Capture the cell that displays the provided text and extract its [x, y] central coordinate. 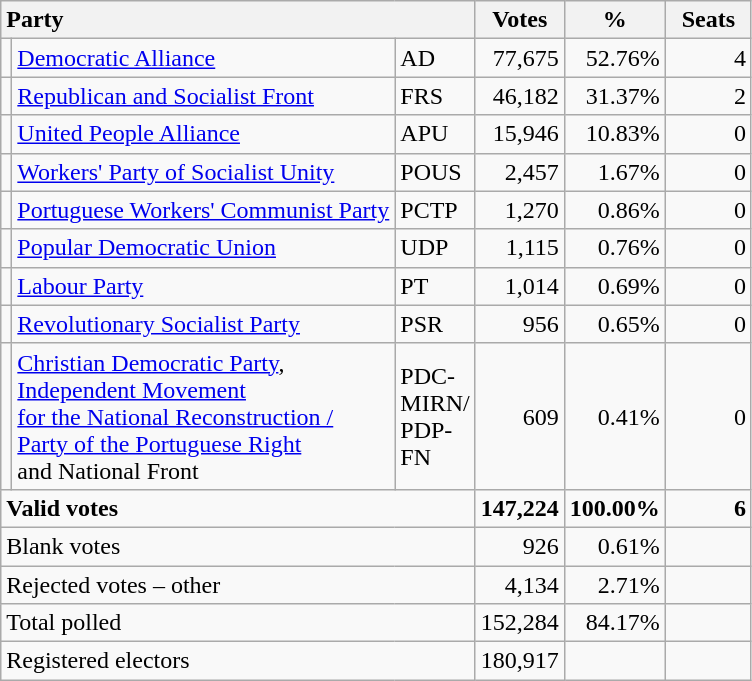
Workers' Party of Socialist Unity [204, 172]
0.41% [614, 416]
0.65% [614, 324]
% [614, 20]
52.76% [614, 58]
180,917 [520, 661]
POUS [435, 172]
PT [435, 286]
Total polled [238, 623]
1,014 [520, 286]
1,115 [520, 248]
956 [520, 324]
2 [708, 96]
77,675 [520, 58]
152,284 [520, 623]
2.71% [614, 585]
United People Alliance [204, 134]
1.67% [614, 172]
147,224 [520, 508]
Blank votes [238, 546]
Democratic Alliance [204, 58]
PCTP [435, 210]
PDC-MIRN/PDP-FN [435, 416]
100.00% [614, 508]
4,134 [520, 585]
Seats [708, 20]
AD [435, 58]
926 [520, 546]
46,182 [520, 96]
609 [520, 416]
Republican and Socialist Front [204, 96]
Valid votes [238, 508]
PSR [435, 324]
4 [708, 58]
1,270 [520, 210]
Registered electors [238, 661]
Portuguese Workers' Communist Party [204, 210]
6 [708, 508]
Revolutionary Socialist Party [204, 324]
0.69% [614, 286]
APU [435, 134]
10.83% [614, 134]
Labour Party [204, 286]
0.61% [614, 546]
84.17% [614, 623]
Rejected votes – other [238, 585]
0.86% [614, 210]
Christian Democratic Party,Independent Movementfor the National Reconstruction /Party of the Portuguese Rightand National Front [204, 416]
Votes [520, 20]
Popular Democratic Union [204, 248]
UDP [435, 248]
31.37% [614, 96]
Party [238, 20]
0.76% [614, 248]
15,946 [520, 134]
2,457 [520, 172]
FRS [435, 96]
